Identify which cell holds the provided text, then report its [x, y] central coordinate. 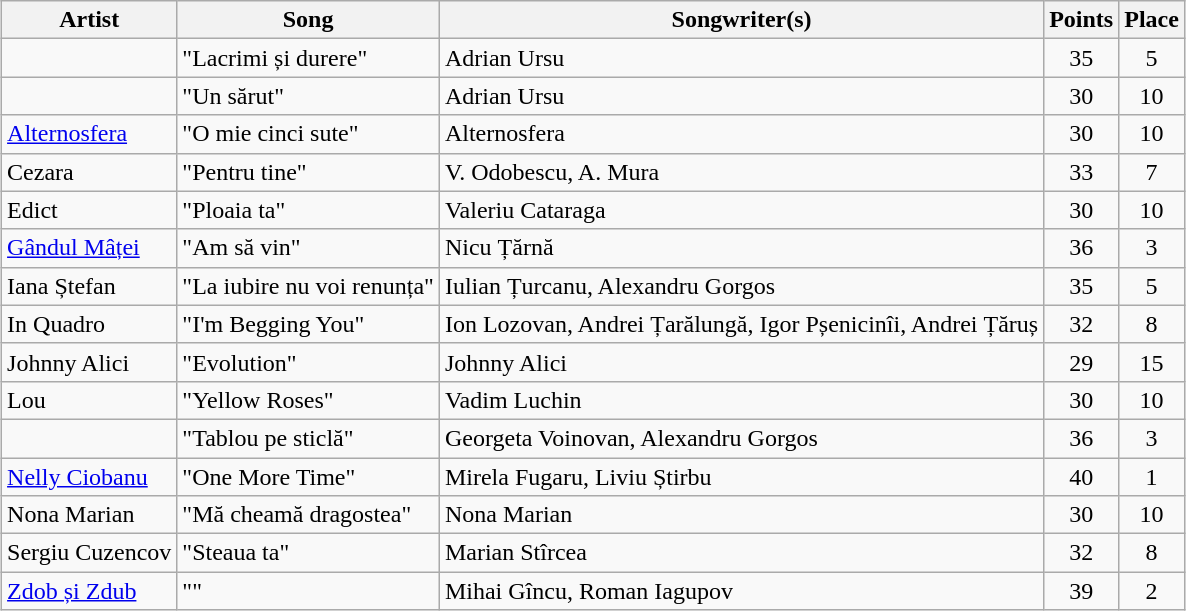
"Mă cheamă dragostea" [308, 515]
15 [1152, 362]
Artist [90, 20]
"I'm Begging You" [308, 324]
In Quadro [90, 324]
2 [1152, 591]
"La iubire nu voi renunța" [308, 286]
"Tablou pe sticlă" [308, 438]
"Am să vin" [308, 248]
"Ploaia ta" [308, 210]
Iana Ștefan [90, 286]
Points [1082, 20]
40 [1082, 477]
Nelly Ciobanu [90, 477]
Mirela Fugaru, Liviu Știrbu [741, 477]
Marian Stîrcea [741, 553]
7 [1152, 172]
Songwriter(s) [741, 20]
Place [1152, 20]
Mihai Gîncu, Roman Iagupov [741, 591]
Edict [90, 210]
"Evolution" [308, 362]
Nicu Țărnă [741, 248]
"One More Time" [308, 477]
29 [1082, 362]
Gândul Mâței [90, 248]
Zdob și Zdub [90, 591]
Iulian Țurcanu, Alexandru Gorgos [741, 286]
"Un sărut" [308, 96]
"Yellow Roses" [308, 400]
Ion Lozovan, Andrei Țarălungă, Igor Pșenicinîi, Andrei Țăruș [741, 324]
"" [308, 591]
Vadim Luchin [741, 400]
1 [1152, 477]
Sergiu Cuzencov [90, 553]
"O mie cinci sute" [308, 134]
V. Odobescu, A. Mura [741, 172]
"Steaua ta" [308, 553]
"Pentru tine" [308, 172]
Georgeta Voinovan, Alexandru Gorgos [741, 438]
Lou [90, 400]
33 [1082, 172]
Cezara [90, 172]
39 [1082, 591]
Valeriu Cataraga [741, 210]
"Lacrimi și durere" [308, 58]
Song [308, 20]
